From the cell containing the given text, extract its center point as [X, Y] coordinate. 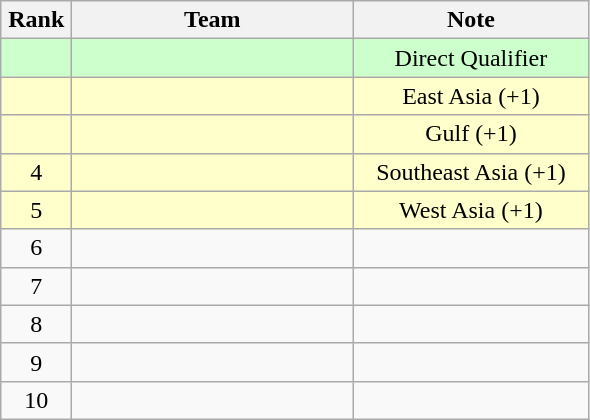
Team [212, 20]
Note [471, 20]
7 [36, 286]
East Asia (+1) [471, 96]
9 [36, 362]
Gulf (+1) [471, 134]
4 [36, 172]
6 [36, 248]
Direct Qualifier [471, 58]
West Asia (+1) [471, 210]
Southeast Asia (+1) [471, 172]
8 [36, 324]
5 [36, 210]
Rank [36, 20]
10 [36, 400]
